Capture the cell that displays the provided text and extract its (x, y) central coordinate. 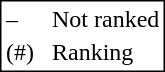
Ranking (105, 53)
– (20, 19)
Not ranked (105, 19)
(#) (20, 53)
